Identify which cell holds the provided text, then report its [X, Y] central coordinate. 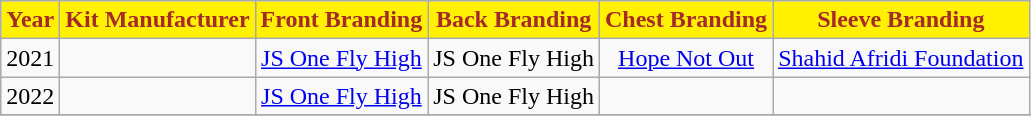
Shahid Afridi Foundation [901, 58]
Chest Branding [686, 20]
Sleeve Branding [901, 20]
Hope Not Out [686, 58]
Year [30, 20]
Kit Manufacturer [158, 20]
Back Branding [514, 20]
2021 [30, 58]
2022 [30, 96]
Front Branding [342, 20]
